Scan for the cell matching the given text and deliver its (x, y) coordinate at center. 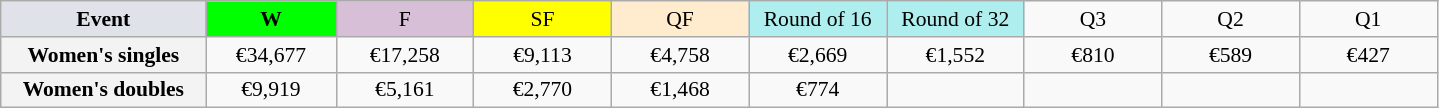
€4,758 (680, 55)
Event (104, 19)
Q3 (1093, 19)
€810 (1093, 55)
€2,770 (543, 90)
€9,919 (271, 90)
Women's singles (104, 55)
€9,113 (543, 55)
€17,258 (405, 55)
€2,669 (818, 55)
€34,677 (271, 55)
Q2 (1231, 19)
Round of 16 (818, 19)
€1,468 (680, 90)
€427 (1368, 55)
€1,552 (955, 55)
Q1 (1368, 19)
€589 (1231, 55)
€5,161 (405, 90)
Round of 32 (955, 19)
QF (680, 19)
€774 (818, 90)
SF (543, 19)
Women's doubles (104, 90)
W (271, 19)
F (405, 19)
